Return (X, Y) of the center of cell containing provided text 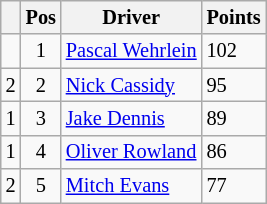
4 (41, 152)
86 (234, 152)
5 (41, 186)
Mitch Evans (132, 186)
Driver (132, 17)
Pos (41, 17)
Pascal Wehrlein (132, 51)
89 (234, 118)
Oliver Rowland (132, 152)
95 (234, 85)
3 (41, 118)
77 (234, 186)
Nick Cassidy (132, 85)
102 (234, 51)
Points (234, 17)
Jake Dennis (132, 118)
